Extract the (x, y) coordinate from the center of the cell holding the provided text.  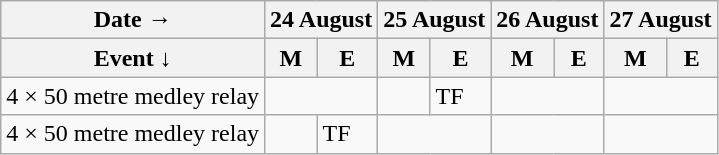
27 August (660, 20)
26 August (548, 20)
Event ↓ (133, 58)
24 August (322, 20)
25 August (434, 20)
Date → (133, 20)
